Return the [X, Y] coordinate for the center point of the cell that contains the specified text.  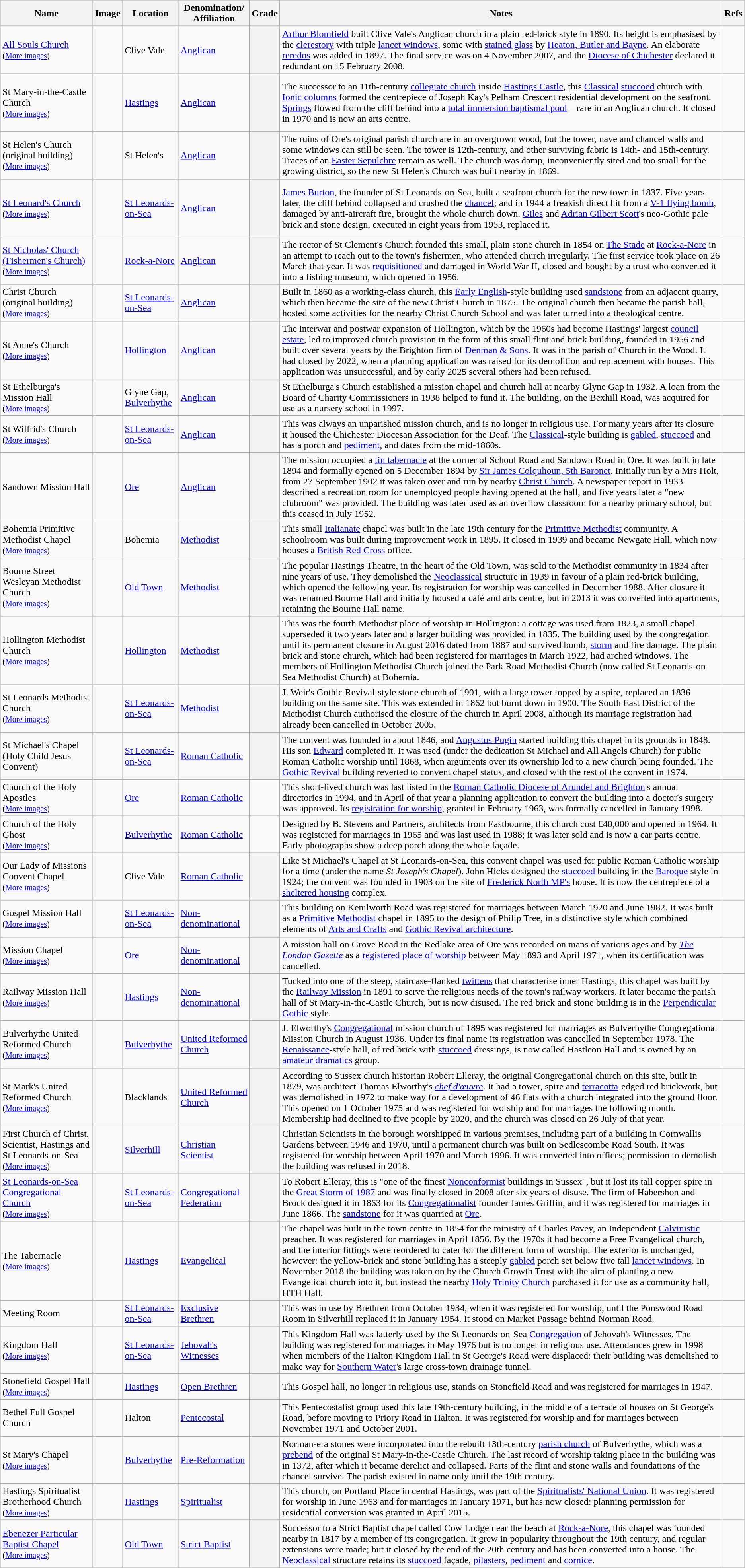
Bulverhythe United Reformed Church(More images) [47, 1045]
St Anne's Church(More images) [47, 350]
Gospel Mission Hall(More images) [47, 918]
St Mark's United Reformed Church(More images) [47, 1097]
Pre-Reformation [214, 1460]
Congregational Federation [214, 1197]
Meeting Room [47, 1313]
All Souls Church(More images) [47, 50]
Glyne Gap,Bulverhythe [150, 397]
Our Lady of Missions Convent Chapel(More images) [47, 877]
Stonefield Gospel Hall(More images) [47, 1387]
Refs [733, 14]
Exclusive Brethren [214, 1313]
St Leonards-on-Sea Congregational Church(More images) [47, 1197]
Rock-a-Nore [150, 261]
St Nicholas' Church (Fishermen's Church)(More images) [47, 261]
Christ Church (original building)(More images) [47, 303]
St Helen's Church (original building)(More images) [47, 155]
Bethel Full Gospel Church [47, 1418]
Church of the Holy Ghost(More images) [47, 835]
Railway Mission Hall(More images) [47, 997]
St Helen's [150, 155]
Denomination/Affiliation [214, 14]
St Ethelburga's Mission Hall(More images) [47, 397]
Christian Scientist [214, 1150]
Spiritualist [214, 1502]
The Tabernacle(More images) [47, 1261]
Silverhill [150, 1150]
Blacklands [150, 1097]
Open Brethren [214, 1387]
St Mary's Chapel(More images) [47, 1460]
Location [150, 14]
Name [47, 14]
St Leonards Methodist Church(More images) [47, 709]
Mission Chapel(More images) [47, 955]
Bourne Street Wesleyan Methodist Church(More images) [47, 587]
Bohemia [150, 539]
Hollington Methodist Church(More images) [47, 651]
Image [107, 14]
St Leonard's Church(More images) [47, 208]
First Church of Christ, Scientist, Hastings and St Leonards-on-Sea(More images) [47, 1150]
Kingdom Hall(More images) [47, 1350]
St Michael's Chapel (Holy Child Jesus Convent) [47, 756]
Sandown Mission Hall [47, 487]
Ebenezer Particular Baptist Chapel(More images) [47, 1544]
Pentecostal [214, 1418]
Church of the Holy Apostles(More images) [47, 798]
This Gospel hall, no longer in religious use, stands on Stonefield Road and was registered for marriages in 1947. [501, 1387]
Grade [265, 14]
Jehovah's Witnesses [214, 1350]
Bohemia Primitive Methodist Chapel(More images) [47, 539]
Evangelical [214, 1261]
St Mary-in-the-Castle Church(More images) [47, 103]
Halton [150, 1418]
Strict Baptist [214, 1544]
Notes [501, 14]
St Wilfrid's Church(More images) [47, 434]
Hastings Spiritualist Brotherhood Church(More images) [47, 1502]
